Determine the (x, y) coordinate at the center of the cell enclosing the given text.  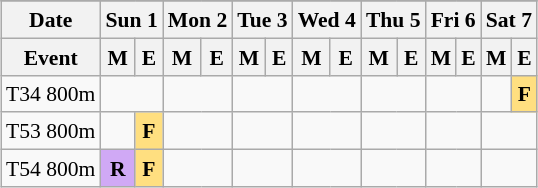
Date (50, 20)
Sun 1 (131, 20)
Sat 7 (509, 20)
R (118, 168)
Thu 5 (394, 20)
T53 800m (50, 130)
Mon 2 (198, 20)
T34 800m (50, 94)
Fri 6 (454, 20)
T54 800m (50, 168)
Wed 4 (327, 20)
Event (50, 56)
Tue 3 (262, 20)
